Determine the (x, y) coordinate at the center of the cell enclosing the given text.  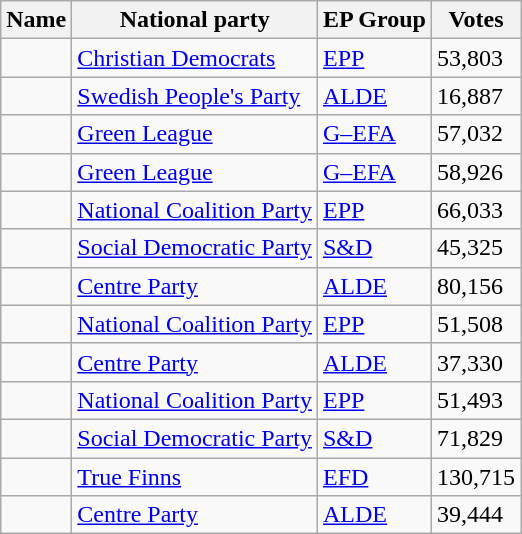
National party (195, 20)
45,325 (476, 248)
80,156 (476, 286)
Swedish People's Party (195, 96)
51,493 (476, 400)
39,444 (476, 515)
57,032 (476, 134)
Christian Democrats (195, 58)
130,715 (476, 477)
53,803 (476, 58)
16,887 (476, 96)
EP Group (374, 20)
EFD (374, 477)
Name (36, 20)
66,033 (476, 210)
51,508 (476, 324)
71,829 (476, 438)
Votes (476, 20)
58,926 (476, 172)
37,330 (476, 362)
True Finns (195, 477)
